Provide the [x, y] coordinate of the cell's center where the given text is located.  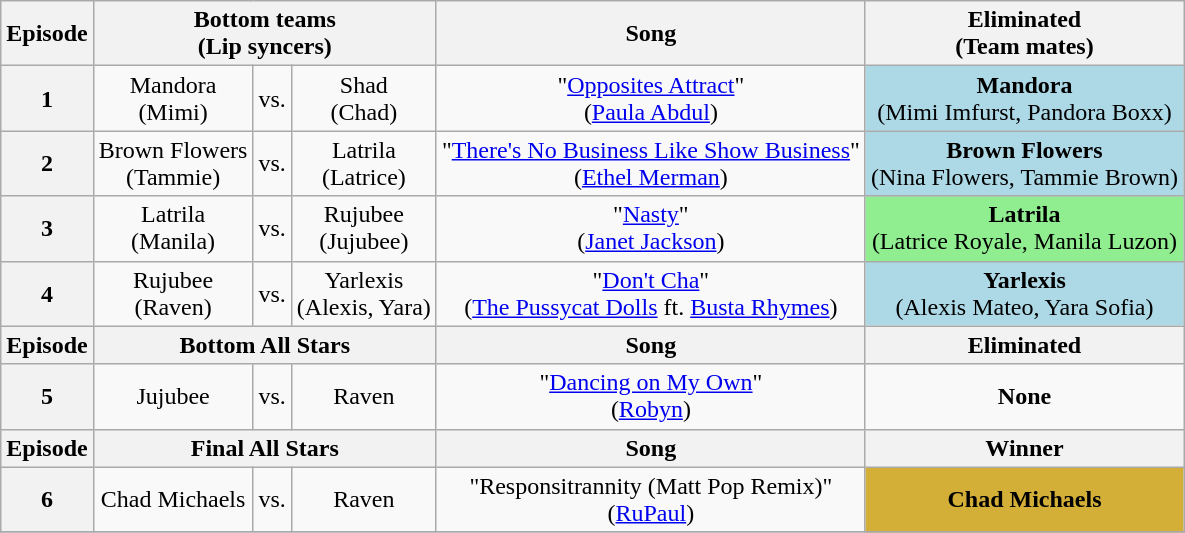
Brown Flowers(Tammie) [173, 164]
Jujubee [173, 396]
Mandora(Mimi Imfurst, Pandora Boxx) [1024, 98]
Yarlexis(Alexis Mateo, Yara Sofia) [1024, 294]
4 [47, 294]
"Dancing on My Own"(Robyn) [650, 396]
6 [47, 500]
Rujubee(Jujubee) [364, 228]
Latrila(Manila) [173, 228]
3 [47, 228]
"Responsitrannity (Matt Pop Remix)"(RuPaul) [650, 500]
Bottom All Stars [264, 345]
"There's No Business Like Show Business"(Ethel Merman) [650, 164]
Winner [1024, 448]
Shad(Chad) [364, 98]
5 [47, 396]
Brown Flowers(Nina Flowers, Tammie Brown) [1024, 164]
Yarlexis(Alexis, Yara) [364, 294]
1 [47, 98]
Bottom teams(Lip syncers) [264, 34]
Mandora(Mimi) [173, 98]
"Don't Cha"(The Pussycat Dolls ft. Busta Rhymes) [650, 294]
Eliminated(Team mates) [1024, 34]
"Nasty"(Janet Jackson) [650, 228]
Rujubee(Raven) [173, 294]
2 [47, 164]
None [1024, 396]
"Opposites Attract"(Paula Abdul) [650, 98]
Latrila(Latrice) [364, 164]
Final All Stars [264, 448]
Eliminated [1024, 345]
Latrila(Latrice Royale, Manila Luzon) [1024, 228]
